Capture the cell that displays the provided text and extract its [x, y] central coordinate. 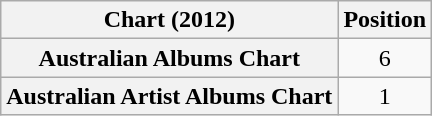
Australian Albums Chart [170, 58]
Position [385, 20]
1 [385, 96]
Chart (2012) [170, 20]
Australian Artist Albums Chart [170, 96]
6 [385, 58]
